Capture the cell that displays the provided text and extract its [x, y] central coordinate. 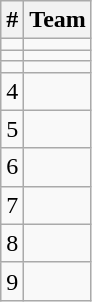
8 [12, 243]
# [12, 20]
9 [12, 281]
Team [58, 20]
6 [12, 167]
5 [12, 129]
4 [12, 91]
7 [12, 205]
